Locate the cell with the specified text and output its [X, Y] center coordinate. 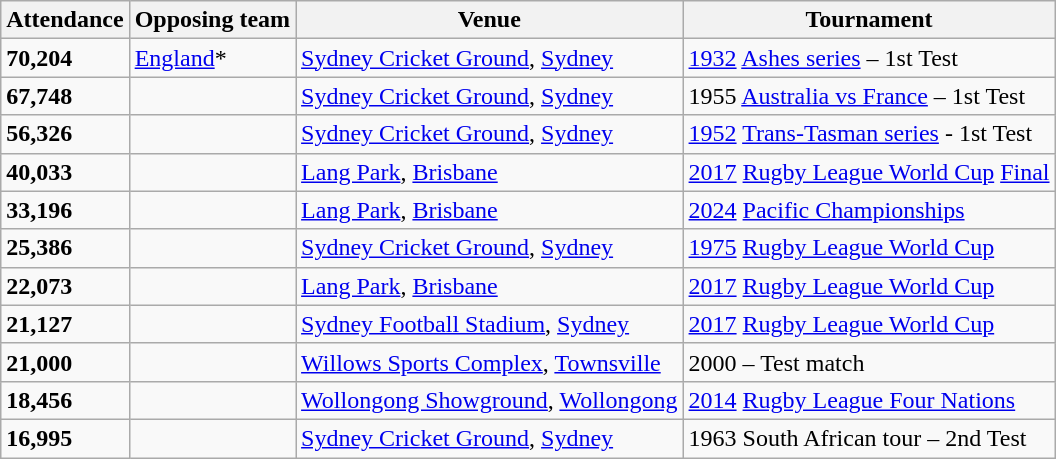
56,326 [65, 134]
2014 Rugby League Four Nations [869, 400]
1955 Australia vs France – 1st Test [869, 96]
1952 Trans-Tasman series - 1st Test [869, 134]
2024 Pacific Championships [869, 210]
2000 – Test match [869, 362]
Wollongong Showground, Wollongong [490, 400]
1932 Ashes series – 1st Test [869, 58]
Willows Sports Complex, Townsville [490, 362]
18,456 [65, 400]
16,995 [65, 438]
Sydney Football Stadium, Sydney [490, 324]
21,127 [65, 324]
33,196 [65, 210]
Venue [490, 20]
Tournament [869, 20]
Opposing team [212, 20]
1963 South African tour – 2nd Test [869, 438]
England* [212, 58]
22,073 [65, 286]
Attendance [65, 20]
40,033 [65, 172]
21,000 [65, 362]
1975 Rugby League World Cup [869, 248]
25,386 [65, 248]
2017 Rugby League World Cup Final [869, 172]
70,204 [65, 58]
67,748 [65, 96]
